Return the [x, y] coordinate for the center point of the cell that contains the specified text.  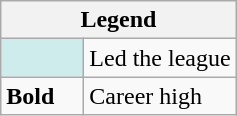
Legend [118, 20]
Bold [42, 96]
Led the league [160, 58]
Career high [160, 96]
